Return (x, y) of the center of cell containing provided text 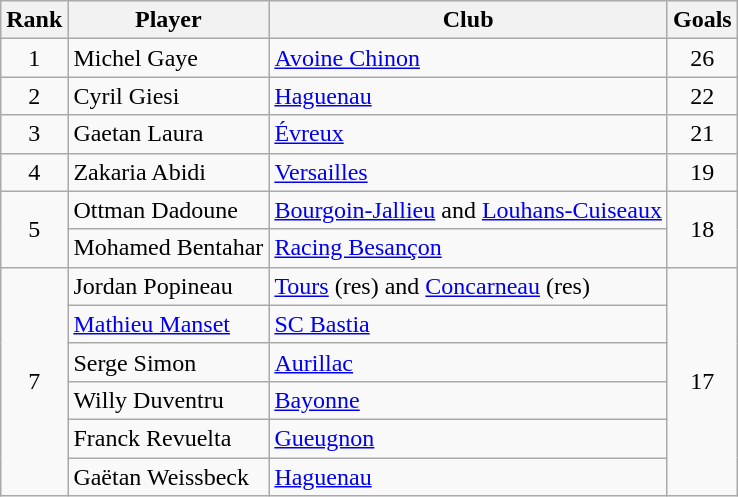
18 (702, 229)
Gaetan Laura (168, 134)
1 (34, 58)
Willy Duventru (168, 400)
Rank (34, 20)
26 (702, 58)
5 (34, 229)
Gueugnon (468, 438)
Gaëtan Weissbeck (168, 477)
Bayonne (468, 400)
Goals (702, 20)
17 (702, 381)
Avoine Chinon (468, 58)
Aurillac (468, 362)
19 (702, 172)
21 (702, 134)
Mathieu Manset (168, 324)
Bourgoin-Jallieu and Louhans-Cuiseaux (468, 210)
Club (468, 20)
Évreux (468, 134)
Serge Simon (168, 362)
4 (34, 172)
Franck Revuelta (168, 438)
SC Bastia (468, 324)
Tours (res) and Concarneau (res) (468, 286)
Michel Gaye (168, 58)
Jordan Popineau (168, 286)
7 (34, 381)
Zakaria Abidi (168, 172)
3 (34, 134)
Racing Besançon (468, 248)
Ottman Dadoune (168, 210)
Cyril Giesi (168, 96)
Versailles (468, 172)
2 (34, 96)
Player (168, 20)
Mohamed Bentahar (168, 248)
22 (702, 96)
